Pinpoint the cell where the given text exists, returning its [X, Y] midpoint coordinate. 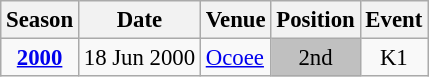
Event [394, 20]
Venue [236, 20]
K1 [394, 58]
Ocoee [236, 58]
2nd [316, 58]
Date [139, 20]
18 Jun 2000 [139, 58]
Season [40, 20]
2000 [40, 58]
Position [316, 20]
